Locate the cell with the specified text and output its (x, y) center coordinate. 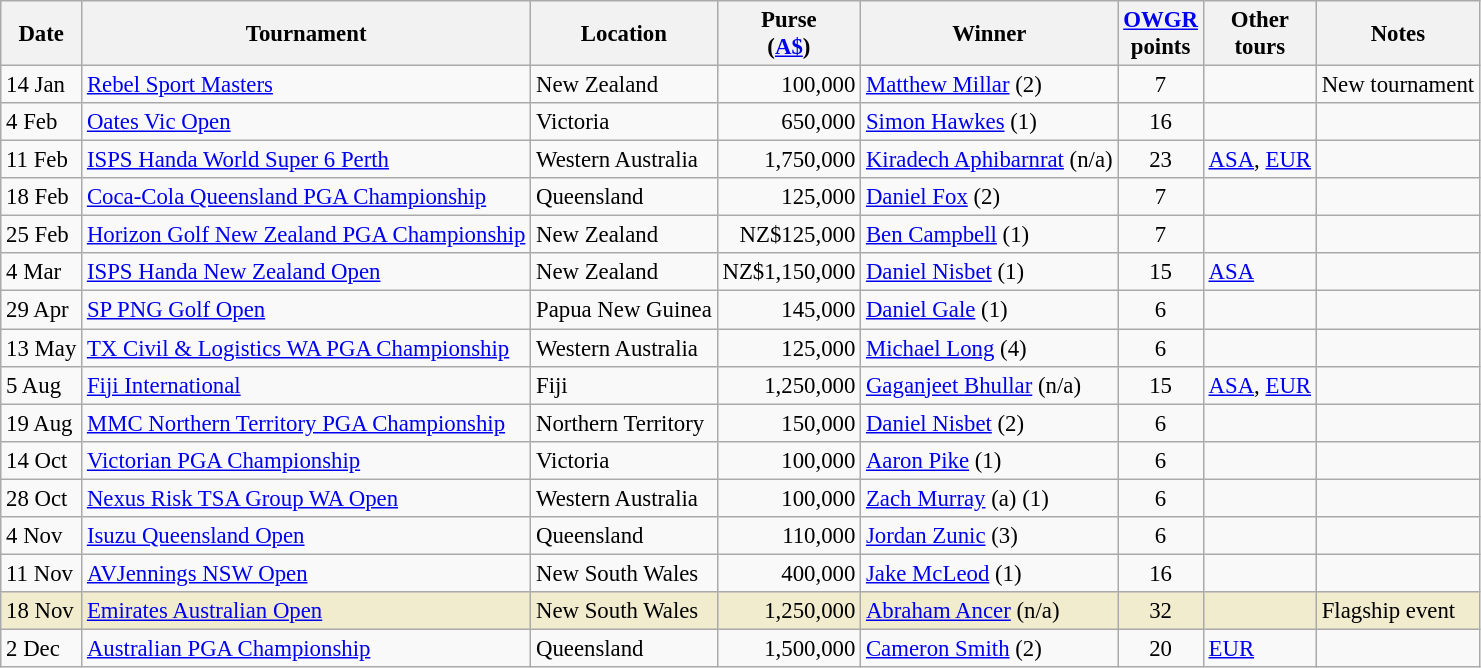
110,000 (788, 536)
23 (1160, 160)
ISPS Handa World Super 6 Perth (306, 160)
Jake McLeod (1) (990, 573)
Tournament (306, 34)
Daniel Gale (1) (990, 310)
Location (624, 34)
4 Feb (42, 122)
Othertours (1260, 34)
32 (1160, 611)
Date (42, 34)
Michael Long (4) (990, 348)
18 Feb (42, 197)
Simon Hawkes (1) (990, 122)
TX Civil & Logistics WA PGA Championship (306, 348)
Nexus Risk TSA Group WA Open (306, 498)
Emirates Australian Open (306, 611)
2 Dec (42, 648)
Northern Territory (624, 423)
Fiji (624, 385)
NZ$1,150,000 (788, 273)
OWGRpoints (1160, 34)
Fiji International (306, 385)
ISPS Handa New Zealand Open (306, 273)
1,750,000 (788, 160)
25 Feb (42, 235)
1,500,000 (788, 648)
Daniel Fox (2) (990, 197)
650,000 (788, 122)
Kiradech Aphibarnrat (n/a) (990, 160)
Daniel Nisbet (1) (990, 273)
AVJennings NSW Open (306, 573)
ASA (1260, 273)
MMC Northern Territory PGA Championship (306, 423)
Gaganjeet Bhullar (n/a) (990, 385)
29 Apr (42, 310)
18 Nov (42, 611)
11 Feb (42, 160)
Notes (1398, 34)
Ben Campbell (1) (990, 235)
13 May (42, 348)
Daniel Nisbet (2) (990, 423)
14 Jan (42, 85)
Abraham Ancer (n/a) (990, 611)
19 Aug (42, 423)
Australian PGA Championship (306, 648)
EUR (1260, 648)
28 Oct (42, 498)
Papua New Guinea (624, 310)
Zach Murray (a) (1) (990, 498)
Rebel Sport Masters (306, 85)
Aaron Pike (1) (990, 460)
Horizon Golf New Zealand PGA Championship (306, 235)
150,000 (788, 423)
Victorian PGA Championship (306, 460)
Purse(A$) (788, 34)
Flagship event (1398, 611)
Coca-Cola Queensland PGA Championship (306, 197)
145,000 (788, 310)
5 Aug (42, 385)
Jordan Zunic (3) (990, 536)
Matthew Millar (2) (990, 85)
Winner (990, 34)
20 (1160, 648)
14 Oct (42, 460)
New tournament (1398, 85)
SP PNG Golf Open (306, 310)
Isuzu Queensland Open (306, 536)
Oates Vic Open (306, 122)
4 Mar (42, 273)
4 Nov (42, 536)
11 Nov (42, 573)
NZ$125,000 (788, 235)
400,000 (788, 573)
Cameron Smith (2) (990, 648)
